Extract the [X, Y] coordinate from the center of the cell holding the provided text.  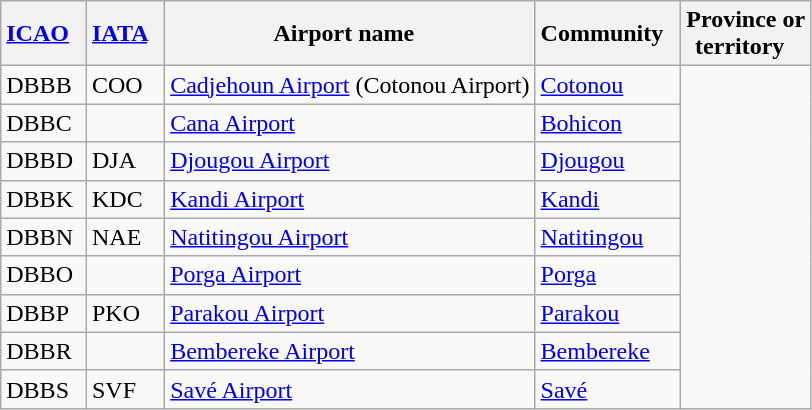
DBBS [44, 389]
Community [608, 34]
Bembereke Airport [350, 351]
Kandi Airport [350, 199]
DBBC [44, 123]
DBBN [44, 237]
Natitingou Airport [350, 237]
DBBD [44, 161]
DJA [125, 161]
Porga [608, 275]
DBBK [44, 199]
Natitingou [608, 237]
NAE [125, 237]
Province orterritory [746, 34]
Cotonou [608, 85]
Cana Airport [350, 123]
PKO [125, 313]
SVF [125, 389]
Savé [608, 389]
Bembereke [608, 351]
Savé Airport [350, 389]
Bohicon [608, 123]
KDC [125, 199]
Djougou [608, 161]
DBBR [44, 351]
Parakou Airport [350, 313]
DBBB [44, 85]
Porga Airport [350, 275]
IATA [125, 34]
Airport name [350, 34]
COO [125, 85]
Parakou [608, 313]
DBBP [44, 313]
DBBO [44, 275]
Cadjehoun Airport (Cotonou Airport) [350, 85]
Kandi [608, 199]
ICAO [44, 34]
Djougou Airport [350, 161]
